Capture the cell that displays the provided text and extract its (x, y) central coordinate. 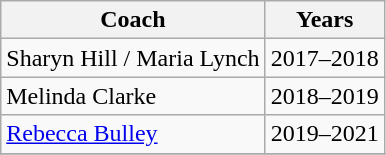
Melinda Clarke (133, 96)
Rebecca Bulley (133, 134)
2019–2021 (324, 134)
2017–2018 (324, 58)
Sharyn Hill / Maria Lynch (133, 58)
Coach (133, 20)
Years (324, 20)
2018–2019 (324, 96)
